Scan for the cell matching the given text and deliver its [X, Y] coordinate at center. 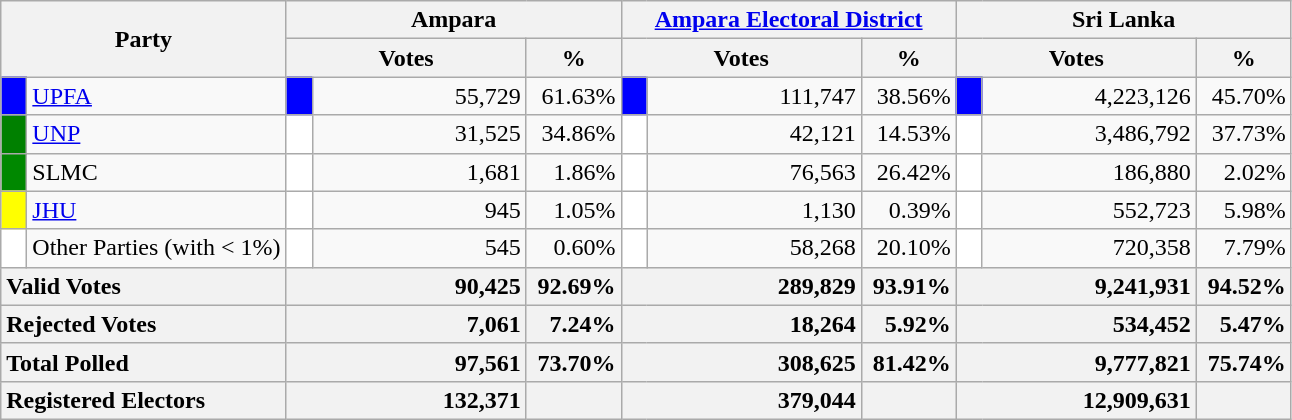
61.63% [574, 96]
5.98% [1244, 210]
Party [144, 39]
Valid Votes [144, 286]
UPFA [156, 96]
94.52% [1244, 286]
7.24% [574, 324]
34.86% [574, 134]
20.10% [908, 248]
4,223,126 [1089, 96]
31,525 [419, 134]
42,121 [754, 134]
289,829 [741, 286]
1.86% [574, 172]
3,486,792 [1089, 134]
186,880 [1089, 172]
Total Polled [144, 362]
945 [419, 210]
111,747 [754, 96]
45.70% [1244, 96]
1,130 [754, 210]
Ampara [454, 20]
552,723 [1089, 210]
Other Parties (with < 1%) [156, 248]
9,777,821 [1076, 362]
38.56% [908, 96]
81.42% [908, 362]
SLMC [156, 172]
7,061 [406, 324]
132,371 [406, 400]
308,625 [741, 362]
379,044 [741, 400]
720,358 [1089, 248]
JHU [156, 210]
Rejected Votes [144, 324]
26.42% [908, 172]
9,241,931 [1076, 286]
90,425 [406, 286]
97,561 [406, 362]
0.60% [574, 248]
76,563 [754, 172]
14.53% [908, 134]
55,729 [419, 96]
92.69% [574, 286]
2.02% [1244, 172]
75.74% [1244, 362]
1,681 [419, 172]
7.79% [1244, 248]
Registered Electors [144, 400]
18,264 [741, 324]
58,268 [754, 248]
5.92% [908, 324]
1.05% [574, 210]
37.73% [1244, 134]
Sri Lanka [1124, 20]
5.47% [1244, 324]
0.39% [908, 210]
12,909,631 [1076, 400]
UNP [156, 134]
93.91% [908, 286]
545 [419, 248]
73.70% [574, 362]
534,452 [1076, 324]
Ampara Electoral District [788, 20]
